Find where the given text appears and provide that cell's center as [X, Y] coordinate. 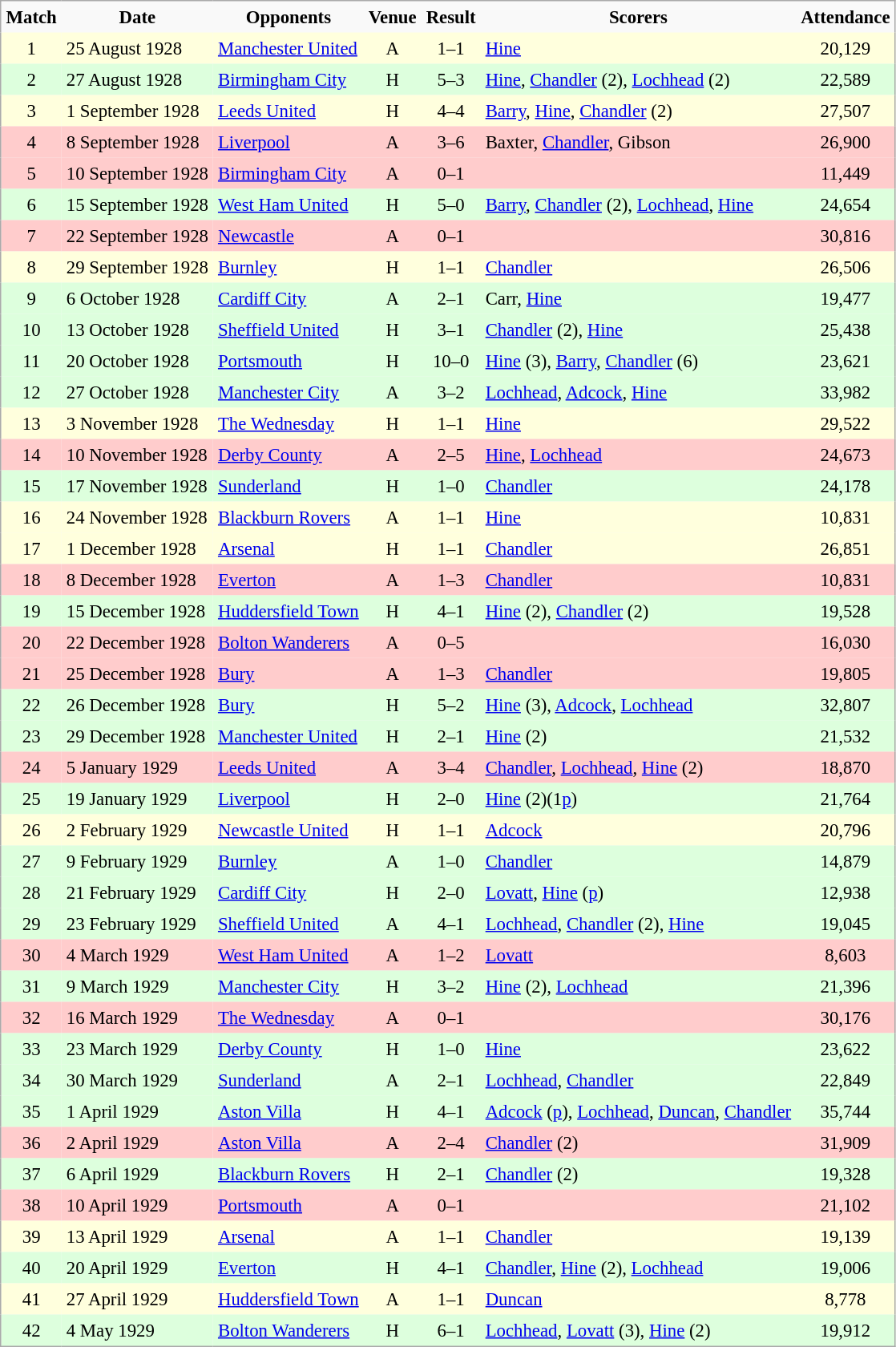
Result [451, 17]
31,909 [846, 1143]
22 December 1928 [138, 643]
21,532 [846, 736]
Match [31, 17]
37 [31, 1174]
26,851 [846, 548]
20,129 [846, 48]
12 [31, 393]
8 September 1928 [138, 143]
Scorers [638, 17]
23 [31, 736]
24,654 [846, 205]
5–3 [451, 80]
41 [31, 1299]
15 September 1928 [138, 205]
3–1 [451, 330]
1 September 1928 [138, 111]
Newcastle [289, 236]
Carr, Hine [638, 298]
17 [31, 548]
16,030 [846, 643]
10 [31, 330]
7 [31, 236]
10 April 1929 [138, 1206]
2 April 1929 [138, 1143]
16 [31, 518]
21 [31, 673]
36 [31, 1143]
4 May 1929 [138, 1331]
29 [31, 924]
Chandler (2), Hine [638, 330]
13 October 1928 [138, 330]
10 November 1928 [138, 455]
23 February 1929 [138, 924]
26 [31, 831]
22 [31, 706]
9 February 1929 [138, 861]
22,849 [846, 1081]
24 November 1928 [138, 518]
27 October 1928 [138, 393]
20 April 1929 [138, 1268]
27,507 [846, 111]
Venue [393, 17]
Baxter, Chandler, Gibson [638, 143]
Opponents [289, 17]
25 [31, 799]
Hine, Lochhead [638, 455]
11,449 [846, 173]
4 [31, 143]
6–1 [451, 1331]
Lochhead, Lovatt (3), Hine (2) [638, 1331]
18,870 [846, 768]
30 March 1929 [138, 1081]
23,622 [846, 1049]
25 August 1928 [138, 48]
Hine (2) [638, 736]
21,102 [846, 1206]
23,621 [846, 361]
3–4 [451, 768]
14,879 [846, 861]
Barry, Hine, Chandler (2) [638, 111]
8 December 1928 [138, 580]
15 [31, 486]
Hine (2), Lochhead [638, 986]
4 March 1929 [138, 956]
29 December 1928 [138, 736]
Hine (2), Chandler (2) [638, 611]
Lochhead, Adcock, Hine [638, 393]
2–4 [451, 1143]
31 [31, 986]
Lovatt, Hine (p) [638, 893]
24,178 [846, 486]
Hine (3), Barry, Chandler (6) [638, 361]
27 August 1928 [138, 80]
3 November 1928 [138, 423]
5 January 1929 [138, 768]
40 [31, 1268]
Attendance [846, 17]
39 [31, 1236]
19,328 [846, 1174]
30 [31, 956]
33 [31, 1049]
29 September 1928 [138, 268]
28 [31, 893]
12,938 [846, 893]
30,816 [846, 236]
Hine (2)(1p) [638, 799]
34 [31, 1081]
35,744 [846, 1111]
1 April 1929 [138, 1111]
20 [31, 643]
8,778 [846, 1299]
Hine (3), Adcock, Lochhead [638, 706]
24,673 [846, 455]
19,528 [846, 611]
22 September 1928 [138, 236]
6 [31, 205]
Chandler, Hine (2), Lochhead [638, 1268]
5–0 [451, 205]
19,805 [846, 673]
13 April 1929 [138, 1236]
29,522 [846, 423]
4–4 [451, 111]
30,176 [846, 1018]
2–5 [451, 455]
1 December 1928 [138, 548]
Lochhead, Chandler [638, 1081]
16 March 1929 [138, 1018]
1 [31, 48]
Barry, Chandler (2), Lochhead, Hine [638, 205]
3 [31, 111]
33,982 [846, 393]
20,796 [846, 831]
24 [31, 768]
8,603 [846, 956]
9 March 1929 [138, 986]
3–6 [451, 143]
42 [31, 1331]
5–2 [451, 706]
17 November 1928 [138, 486]
20 October 1928 [138, 361]
19,045 [846, 924]
27 [31, 861]
32 [31, 1018]
1–2 [451, 956]
21,764 [846, 799]
19 January 1929 [138, 799]
8 [31, 268]
2 [31, 80]
6 October 1928 [138, 298]
27 April 1929 [138, 1299]
19 [31, 611]
11 [31, 361]
35 [31, 1111]
Chandler, Lochhead, Hine (2) [638, 768]
Date [138, 17]
26,900 [846, 143]
19,006 [846, 1268]
19,477 [846, 298]
38 [31, 1206]
Adcock (p), Lochhead, Duncan, Chandler [638, 1111]
5 [31, 173]
18 [31, 580]
10–0 [451, 361]
10 September 1928 [138, 173]
25,438 [846, 330]
15 December 1928 [138, 611]
Duncan [638, 1299]
14 [31, 455]
Lochhead, Chandler (2), Hine [638, 924]
23 March 1929 [138, 1049]
Lovatt [638, 956]
22,589 [846, 80]
26,506 [846, 268]
19,912 [846, 1331]
13 [31, 423]
9 [31, 298]
Adcock [638, 831]
21 February 1929 [138, 893]
Hine, Chandler (2), Lochhead (2) [638, 80]
0–5 [451, 643]
19,139 [846, 1236]
21,396 [846, 986]
32,807 [846, 706]
Newcastle United [289, 831]
26 December 1928 [138, 706]
6 April 1929 [138, 1174]
2 February 1929 [138, 831]
25 December 1928 [138, 673]
